Return (x, y) of the center of cell containing provided text 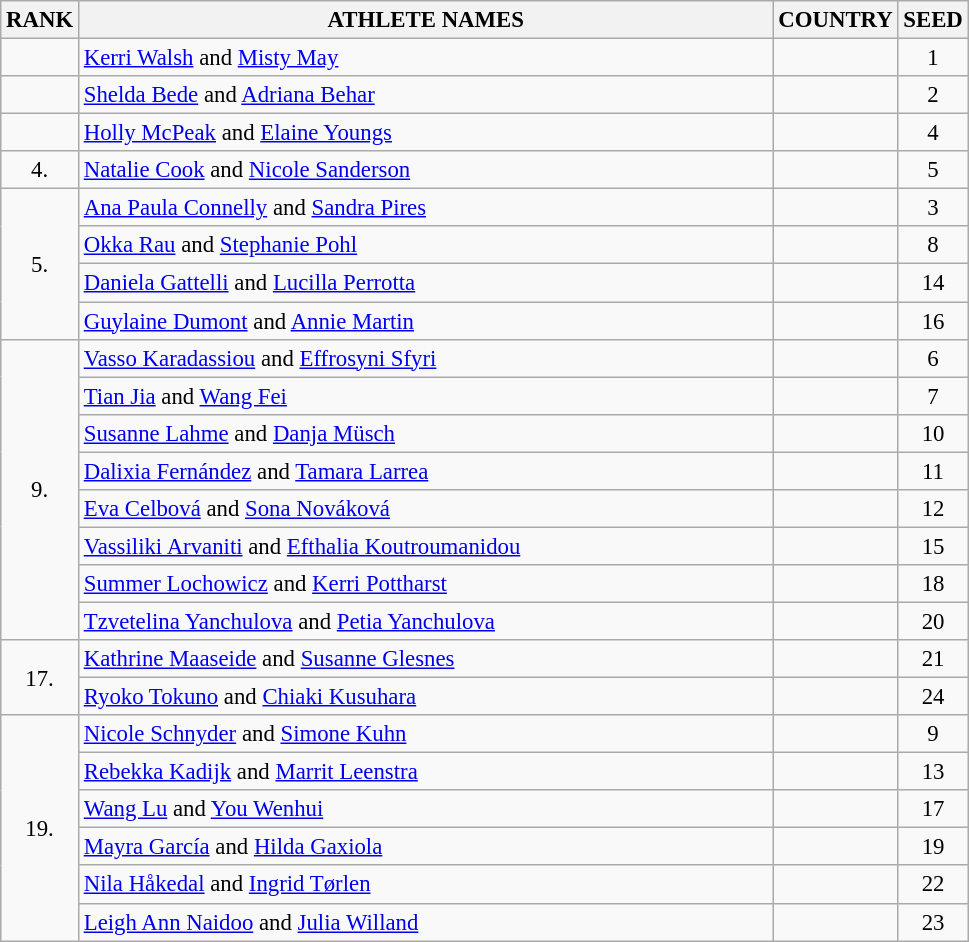
Vasso Karadassiou and Effrosyni Sfyri (426, 358)
20 (933, 621)
19. (40, 828)
Summer Lochowicz and Kerri Pottharst (426, 584)
Mayra García and Hilda Gaxiola (426, 847)
Daniela Gattelli and Lucilla Perrotta (426, 283)
6 (933, 358)
16 (933, 321)
23 (933, 922)
10 (933, 433)
13 (933, 772)
22 (933, 885)
Susanne Lahme and Danja Müsch (426, 433)
12 (933, 509)
2 (933, 95)
Okka Rau and Stephanie Pohl (426, 245)
Nicole Schnyder and Simone Kuhn (426, 734)
1 (933, 58)
Dalixia Fernández and Tamara Larrea (426, 471)
9. (40, 490)
Shelda Bede and Adriana Behar (426, 95)
SEED (933, 20)
RANK (40, 20)
Natalie Cook and Nicole Sanderson (426, 170)
Tzvetelina Yanchulova and Petia Yanchulova (426, 621)
COUNTRY (836, 20)
19 (933, 847)
5. (40, 264)
17 (933, 809)
24 (933, 697)
Nila Håkedal and Ingrid Tørlen (426, 885)
15 (933, 546)
14 (933, 283)
Leigh Ann Naidoo and Julia Willand (426, 922)
18 (933, 584)
Wang Lu and You Wenhui (426, 809)
Kerri Walsh and Misty May (426, 58)
3 (933, 208)
5 (933, 170)
ATHLETE NAMES (426, 20)
11 (933, 471)
Eva Celbová and Sona Nováková (426, 509)
Kathrine Maaseide and Susanne Glesnes (426, 659)
Rebekka Kadijk and Marrit Leenstra (426, 772)
17. (40, 678)
Ana Paula Connelly and Sandra Pires (426, 208)
Vassiliki Arvaniti and Efthalia Koutroumanidou (426, 546)
7 (933, 396)
Tian Jia and Wang Fei (426, 396)
4. (40, 170)
21 (933, 659)
Guylaine Dumont and Annie Martin (426, 321)
4 (933, 133)
8 (933, 245)
Ryoko Tokuno and Chiaki Kusuhara (426, 697)
9 (933, 734)
Holly McPeak and Elaine Youngs (426, 133)
